Capture the cell that displays the provided text and extract its [X, Y] central coordinate. 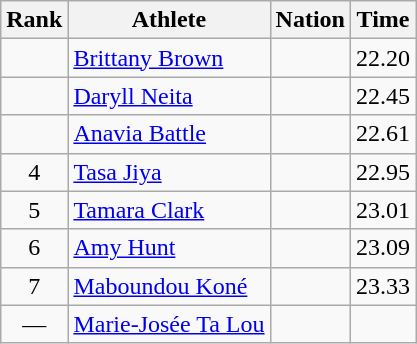
5 [34, 210]
Nation [310, 20]
22.20 [382, 58]
23.33 [382, 286]
22.95 [382, 172]
Amy Hunt [169, 248]
23.09 [382, 248]
Anavia Battle [169, 134]
Maboundou Koné [169, 286]
6 [34, 248]
— [34, 324]
Athlete [169, 20]
Tamara Clark [169, 210]
22.61 [382, 134]
7 [34, 286]
Marie-Josée Ta Lou [169, 324]
Brittany Brown [169, 58]
Time [382, 20]
4 [34, 172]
22.45 [382, 96]
Tasa Jiya [169, 172]
Daryll Neita [169, 96]
Rank [34, 20]
23.01 [382, 210]
